Extract the (X, Y) coordinate from the center of the cell holding the provided text.  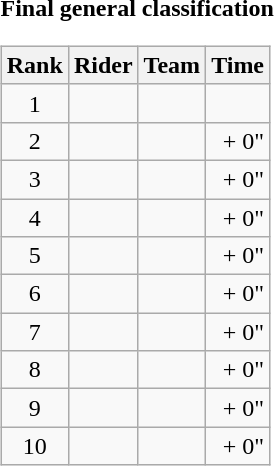
1 (34, 103)
10 (34, 446)
Rank (34, 65)
4 (34, 217)
Team (172, 65)
7 (34, 332)
9 (34, 408)
Rider (103, 65)
5 (34, 256)
2 (34, 141)
Time (238, 65)
8 (34, 370)
6 (34, 294)
3 (34, 179)
